Identify which cell holds the provided text, then report its [x, y] central coordinate. 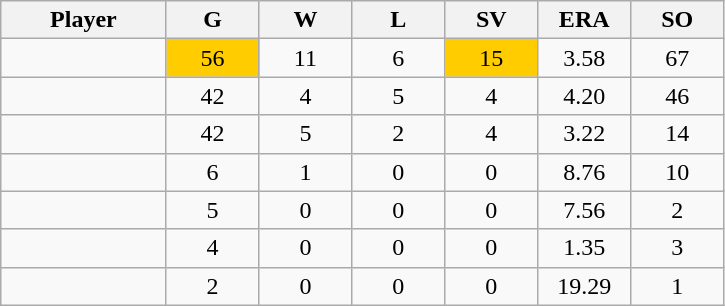
7.56 [584, 210]
67 [678, 58]
4.20 [584, 96]
G [212, 20]
46 [678, 96]
15 [492, 58]
SV [492, 20]
11 [306, 58]
ERA [584, 20]
3.22 [584, 134]
19.29 [584, 286]
3.58 [584, 58]
8.76 [584, 172]
SO [678, 20]
56 [212, 58]
L [398, 20]
W [306, 20]
Player [84, 20]
10 [678, 172]
14 [678, 134]
1.35 [584, 248]
3 [678, 248]
